Scan for the cell matching the given text and deliver its [x, y] coordinate at center. 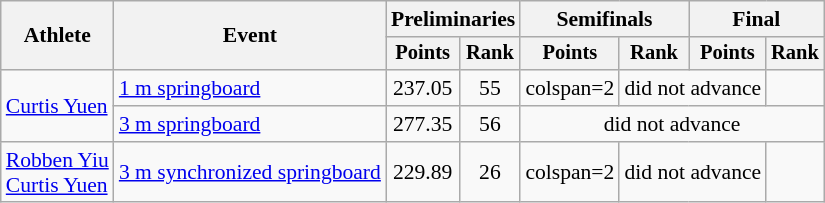
277.35 [423, 124]
Robben Yiu Curtis Yuen [58, 172]
Curtis Yuen [58, 106]
3 m springboard [250, 124]
3 m synchronized springboard [250, 172]
56 [490, 124]
Athlete [58, 36]
Semifinals [604, 19]
229.89 [423, 172]
26 [490, 172]
237.05 [423, 88]
Preliminaries [453, 19]
1 m springboard [250, 88]
Final [756, 19]
Event [250, 36]
55 [490, 88]
